Provide the (X, Y) coordinate of the cell's center where the given text is located.  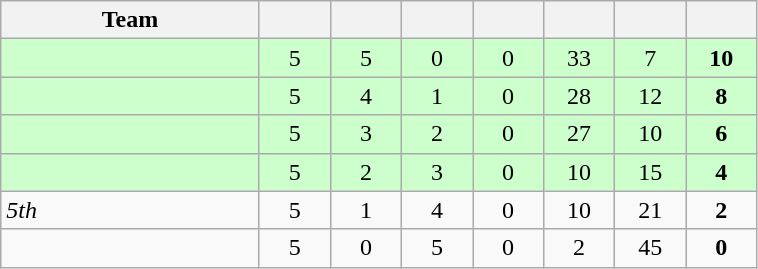
15 (650, 172)
12 (650, 96)
7 (650, 58)
6 (722, 134)
27 (580, 134)
5th (130, 210)
33 (580, 58)
21 (650, 210)
45 (650, 248)
8 (722, 96)
28 (580, 96)
Team (130, 20)
